Output the (x, y) coordinate of the center of the cell containing the given text.  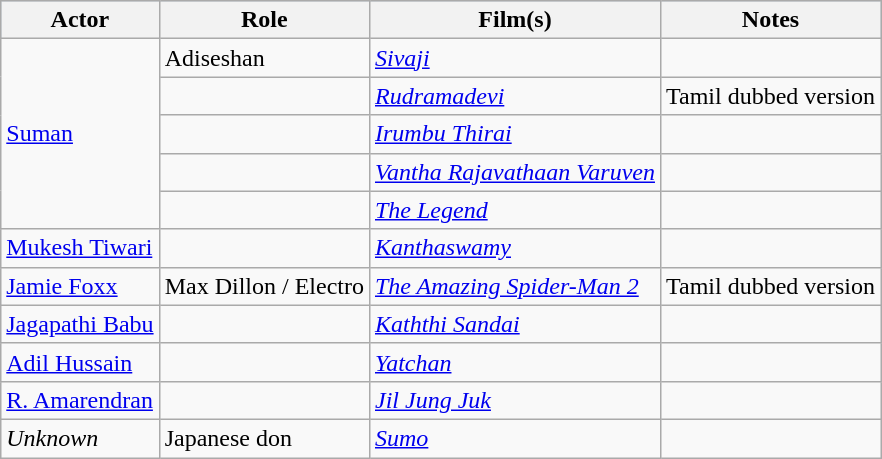
Kaththi Sandai (514, 324)
Sivaji (514, 58)
Jil Jung Juk (514, 400)
Rudramadevi (514, 96)
Unknown (80, 438)
Adil Hussain (80, 362)
Yatchan (514, 362)
Vantha Rajavathaan Varuven (514, 172)
Jagapathi Babu (80, 324)
Film(s) (514, 20)
Sumo (514, 438)
The Legend (514, 210)
Mukesh Tiwari (80, 248)
Jamie Foxx (80, 286)
Notes (770, 20)
Suman (80, 134)
Max Dillon / Electro (264, 286)
Japanese don (264, 438)
Actor (80, 20)
The Amazing Spider-Man 2 (514, 286)
Adiseshan (264, 58)
R. Amarendran (80, 400)
Kanthaswamy (514, 248)
Role (264, 20)
Irumbu Thirai (514, 134)
